Search for the cell housing the specified text and yield its (x, y) center coordinate. 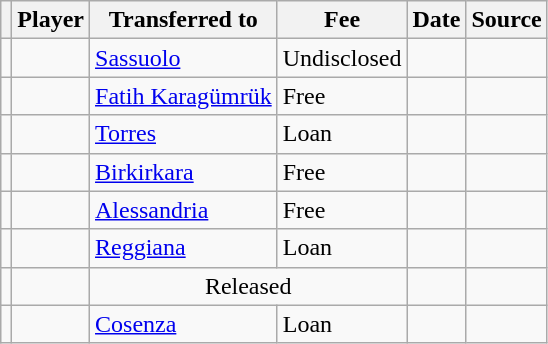
Undisclosed (342, 58)
Fee (342, 20)
Alessandria (184, 210)
Fatih Karagümrük (184, 96)
Cosenza (184, 324)
Sassuolo (184, 58)
Player (51, 20)
Released (248, 286)
Torres (184, 134)
Source (506, 20)
Reggiana (184, 248)
Transferred to (184, 20)
Birkirkara (184, 172)
Date (436, 20)
